Output the [x, y] coordinate of the center of the cell containing the given text.  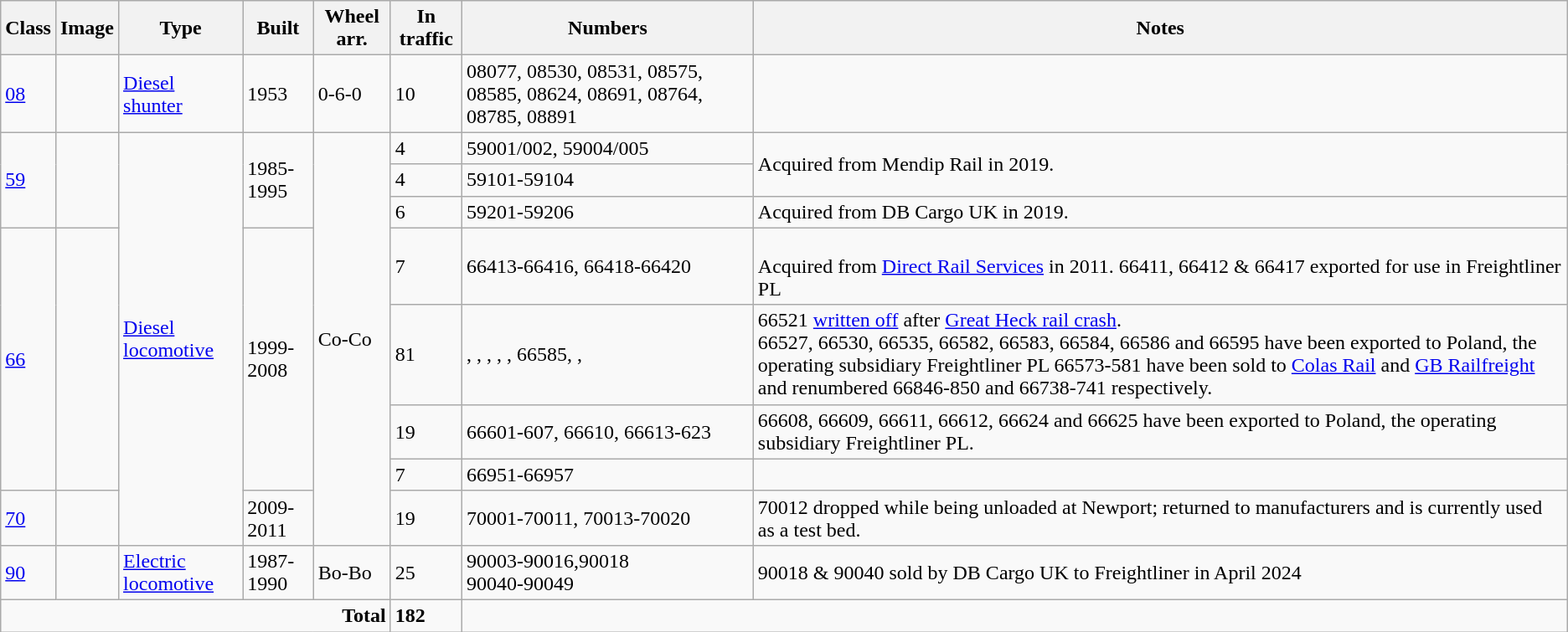
, , , , , 66585, , [608, 355]
66 [28, 359]
1953 [278, 94]
Diesel locomotive [181, 339]
Bo-Bo [352, 573]
66601-607, 66610, 66613-623 [608, 432]
1985-1995 [278, 180]
59101-59104 [608, 180]
Wheel arr. [352, 28]
08 [28, 94]
59201-59206 [608, 212]
Diesel shunter [181, 94]
90 [28, 573]
Acquired from Mendip Rail in 2019. [1160, 164]
Total [196, 615]
70012 dropped while being unloaded at Newport; returned to manufacturers and is currently used as a test bed. [1160, 517]
Type [181, 28]
59001/002, 59004/005 [608, 148]
Class [28, 28]
Numbers [608, 28]
Notes [1160, 28]
90003-90016,9001890040-90049 [608, 573]
182 [426, 615]
1999-2008 [278, 359]
Built [278, 28]
1987-1990 [278, 573]
90018 & 90040 sold by DB Cargo UK to Freightliner in April 2024 [1160, 573]
81 [426, 355]
Acquired from DB Cargo UK in 2019. [1160, 212]
70 [28, 517]
0-6-0 [352, 94]
Electric locomotive [181, 573]
Acquired from Direct Rail Services in 2011. 66411, 66412 & 66417 exported for use in Freightliner PL [1160, 266]
66951-66957 [608, 475]
Co-Co [352, 339]
66608, 66609, 66611, 66612, 66624 and 66625 have been exported to Poland, the operating subsidiary Freightliner PL. [1160, 432]
6 [426, 212]
66413-66416, 66418-66420 [608, 266]
08077, 08530, 08531, 08575, 08585, 08624, 08691, 08764, 08785, 08891 [608, 94]
25 [426, 573]
10 [426, 94]
2009-2011 [278, 517]
In traffic [426, 28]
59 [28, 180]
70001-70011, 70013-70020 [608, 517]
Image [87, 28]
